For the text-containing cell, return its midpoint in [X, Y] coordinate format. 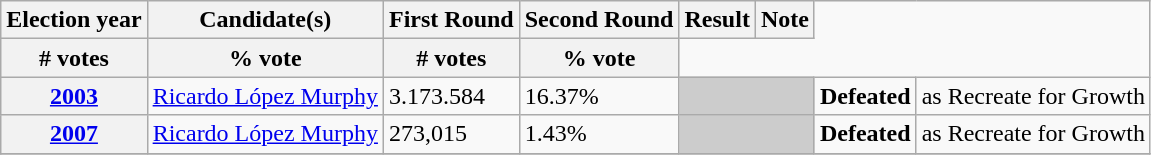
Election year [74, 20]
Candidate(s) [265, 20]
First Round [451, 20]
2003 [74, 96]
3.173.584 [451, 96]
273,015 [451, 134]
2007 [74, 134]
16.37% [599, 96]
Result [717, 20]
Note [784, 20]
1.43% [599, 134]
Second Round [599, 20]
